Detect which cell encompasses the target text, then output its (x, y) center coordinate. 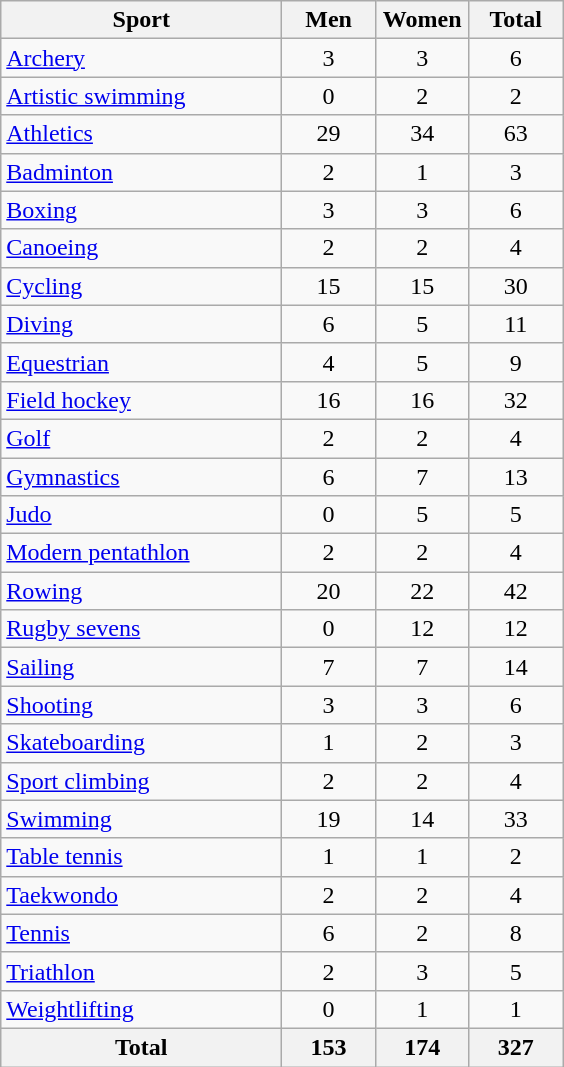
33 (516, 819)
Rugby sevens (142, 629)
Cycling (142, 286)
Shooting (142, 705)
Rowing (142, 591)
13 (516, 477)
Diving (142, 324)
Women (422, 20)
20 (329, 591)
22 (422, 591)
Field hockey (142, 400)
32 (516, 400)
174 (422, 1047)
Sport climbing (142, 781)
Modern pentathlon (142, 553)
Gymnastics (142, 477)
Canoeing (142, 248)
29 (329, 134)
Men (329, 20)
9 (516, 362)
63 (516, 134)
Tennis (142, 933)
Athletics (142, 134)
Judo (142, 515)
Boxing (142, 210)
Weightlifting (142, 1009)
Sport (142, 20)
Archery (142, 58)
Taekwondo (142, 895)
Sailing (142, 667)
Skateboarding (142, 743)
327 (516, 1047)
11 (516, 324)
Golf (142, 438)
Table tennis (142, 857)
Triathlon (142, 971)
Equestrian (142, 362)
42 (516, 591)
30 (516, 286)
19 (329, 819)
153 (329, 1047)
Badminton (142, 172)
Artistic swimming (142, 96)
8 (516, 933)
Swimming (142, 819)
34 (422, 134)
